Detect which cell encompasses the target text, then output its [x, y] center coordinate. 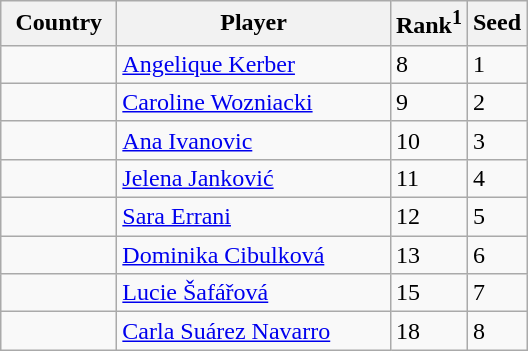
15 [428, 293]
Dominika Cibulková [254, 255]
10 [428, 140]
Ana Ivanovic [254, 140]
6 [496, 255]
1 [496, 64]
Player [254, 24]
Carla Suárez Navarro [254, 331]
9 [428, 102]
Country [59, 24]
12 [428, 217]
Seed [496, 24]
5 [496, 217]
18 [428, 331]
13 [428, 255]
7 [496, 293]
Caroline Wozniacki [254, 102]
3 [496, 140]
4 [496, 178]
2 [496, 102]
11 [428, 178]
Rank1 [428, 24]
Lucie Šafářová [254, 293]
Angelique Kerber [254, 64]
Jelena Janković [254, 178]
Sara Errani [254, 217]
